Locate the cell with the specified text and output its [X, Y] center coordinate. 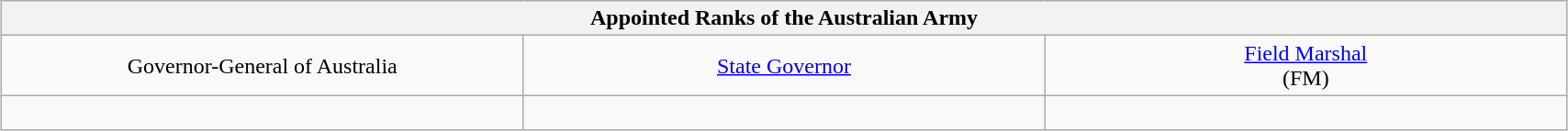
State Governor [784, 66]
Governor-General of Australia [263, 66]
Field Marshal(FM) [1305, 66]
Appointed Ranks of the Australian Army [784, 18]
